Scan for the cell matching the given text and deliver its [x, y] coordinate at center. 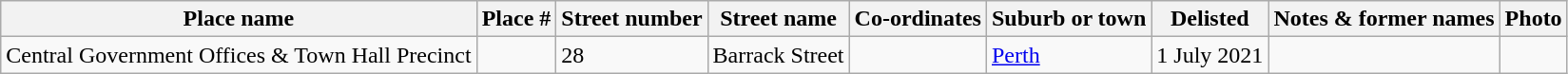
Co-ordinates [918, 19]
Suburb or town [1069, 19]
Perth [1069, 55]
Barrack Street [778, 55]
28 [631, 55]
Place name [239, 19]
Delisted [1210, 19]
1 July 2021 [1210, 55]
Central Government Offices & Town Hall Precinct [239, 55]
Street number [631, 19]
Photo [1533, 19]
Place # [516, 19]
Street name [778, 19]
Notes & former names [1384, 19]
